Return the (x, y) coordinate for the center point of the cell that contains the specified text.  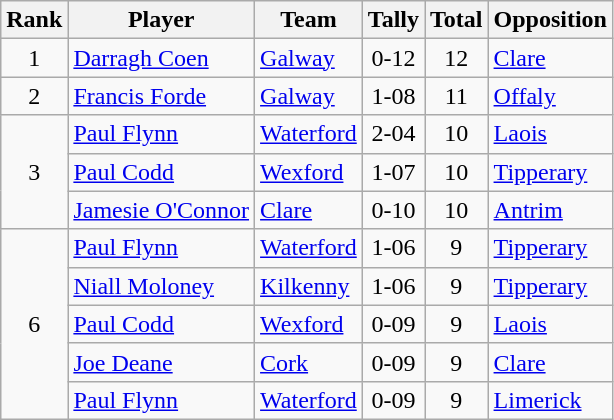
Offaly (550, 96)
2-04 (393, 134)
Joe Deane (162, 362)
1 (34, 58)
2 (34, 96)
0-12 (393, 58)
Niall Moloney (162, 286)
0-10 (393, 210)
Cork (309, 362)
Total (456, 20)
Darragh Coen (162, 58)
6 (34, 324)
1-08 (393, 96)
12 (456, 58)
Francis Forde (162, 96)
11 (456, 96)
Team (309, 20)
3 (34, 172)
Player (162, 20)
Rank (34, 20)
Antrim (550, 210)
1-07 (393, 172)
Opposition (550, 20)
Kilkenny (309, 286)
Tally (393, 20)
Jamesie O'Connor (162, 210)
Limerick (550, 400)
